Scan for the cell matching the given text and deliver its [X, Y] coordinate at center. 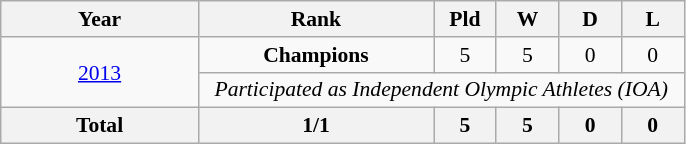
L [652, 19]
Pld [466, 19]
D [590, 19]
Rank [316, 19]
Total [100, 126]
1/1 [316, 126]
Year [100, 19]
Participated as Independent Olympic Athletes (IOA) [441, 90]
Champions [316, 55]
W [528, 19]
2013 [100, 72]
